Locate the cell with the specified text and output its (x, y) center coordinate. 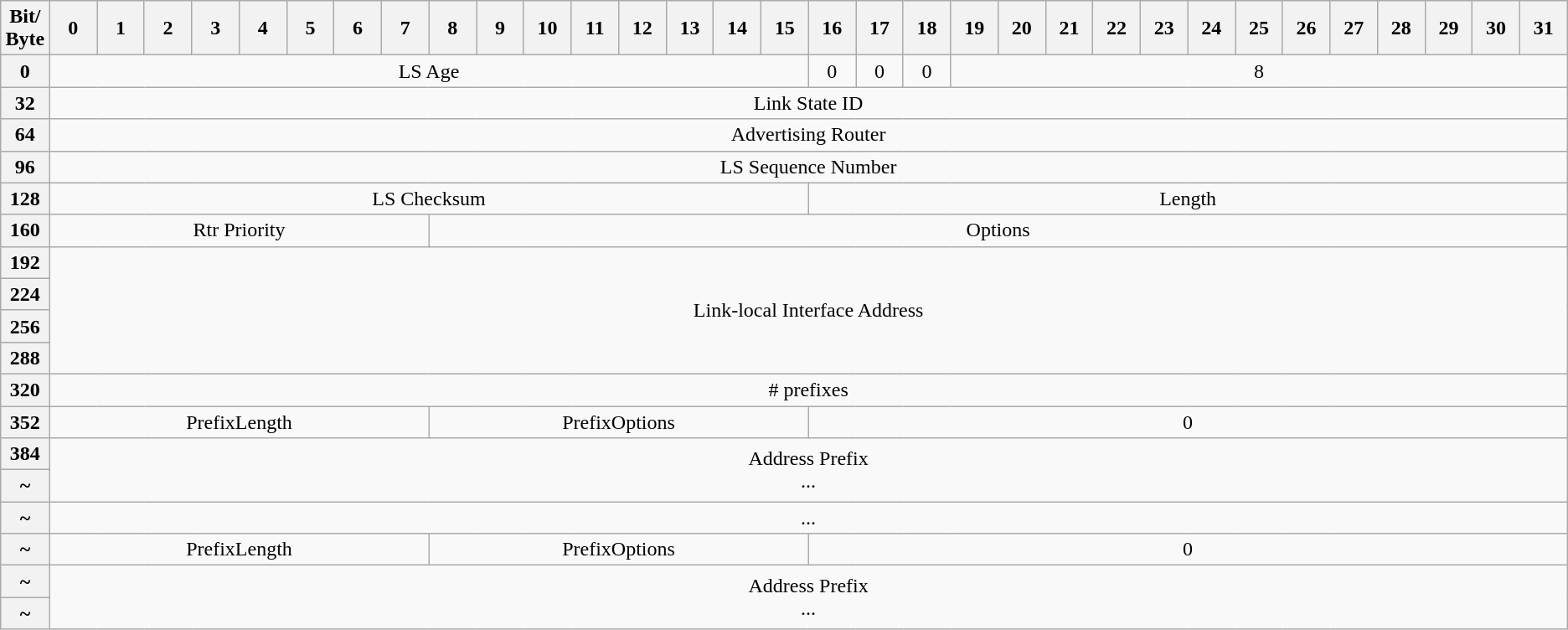
17 (879, 28)
22 (1117, 28)
192 (25, 262)
25 (1260, 28)
15 (784, 28)
Link-local Interface Address (808, 310)
288 (25, 358)
11 (595, 28)
18 (926, 28)
3 (216, 28)
21 (1069, 28)
352 (25, 421)
20 (1022, 28)
256 (25, 326)
24 (1211, 28)
12 (642, 28)
16 (833, 28)
Options (998, 230)
224 (25, 294)
Rtr Priority (240, 230)
4 (263, 28)
Link State ID (808, 103)
31 (1543, 28)
# prefixes (808, 390)
13 (690, 28)
6 (358, 28)
27 (1354, 28)
29 (1449, 28)
19 (975, 28)
2 (168, 28)
26 (1307, 28)
10 (548, 28)
7 (405, 28)
Bit/Byte (25, 28)
128 (25, 199)
Advertising Router (808, 135)
LS Age (429, 71)
28 (1400, 28)
9 (501, 28)
64 (25, 135)
32 (25, 103)
LS Checksum (429, 199)
5 (310, 28)
30 (1496, 28)
14 (737, 28)
Length (1188, 199)
384 (25, 454)
160 (25, 230)
23 (1164, 28)
... (808, 518)
96 (25, 167)
1 (121, 28)
320 (25, 390)
LS Sequence Number (808, 167)
